From the cell containing the given text, extract its center point as (X, Y) coordinate. 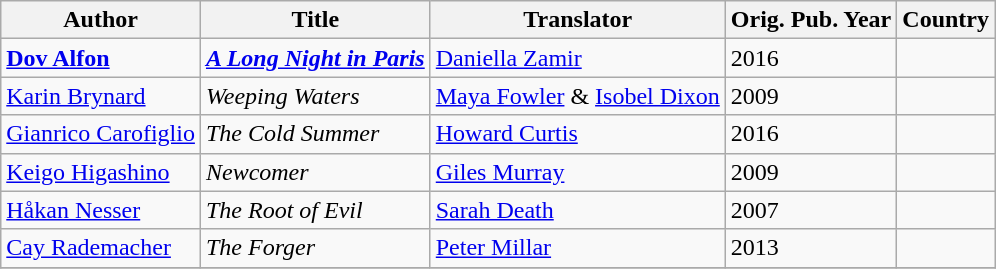
Dov Alfon (101, 58)
A Long Night in Paris (315, 58)
Newcomer (315, 172)
Sarah Death (578, 210)
Translator (578, 20)
Orig. Pub. Year (810, 20)
Howard Curtis (578, 134)
Daniella Zamir (578, 58)
Author (101, 20)
The Root of Evil (315, 210)
Gianrico Carofiglio (101, 134)
Weeping Waters (315, 96)
The Cold Summer (315, 134)
Giles Murray (578, 172)
Peter Millar (578, 248)
Cay Rademacher (101, 248)
Keigo Higashino (101, 172)
Country (946, 20)
Håkan Nesser (101, 210)
Title (315, 20)
Karin Brynard (101, 96)
2007 (810, 210)
2013 (810, 248)
The Forger (315, 248)
Maya Fowler & Isobel Dixon (578, 96)
